Capture the cell that displays the provided text and extract its (x, y) central coordinate. 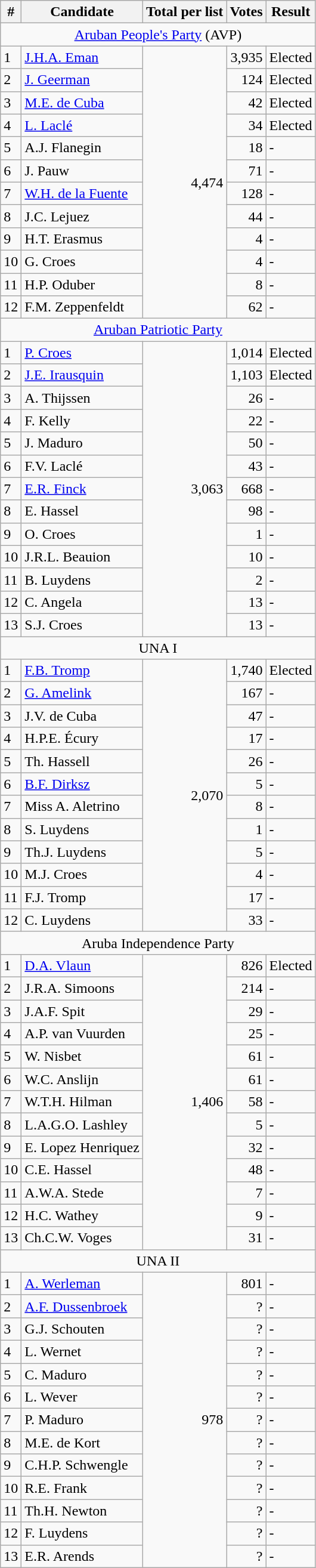
124 (246, 80)
22 (246, 421)
A.P. van Vuurden (82, 1034)
47 (246, 716)
33 (246, 920)
Aruban People's Party (AVP) (158, 35)
W.T.H. Hilman (82, 1102)
1,740 (246, 671)
J. Pauw (82, 171)
J. Geerman (82, 80)
L. Laclé (82, 125)
B.F. Dirksz (82, 784)
25 (246, 1034)
F. Kelly (82, 421)
1,406 (184, 1101)
H.T. Erasmus (82, 239)
B. Luydens (82, 579)
# (11, 12)
P. Croes (82, 353)
Votes (246, 12)
W.H. de la Fuente (82, 193)
1,103 (246, 375)
A.J. Flanegin (82, 148)
Miss A. Aletrino (82, 807)
J.H.A. Eman (82, 57)
W. Nisbet (82, 1057)
42 (246, 103)
M.E. de Cuba (82, 103)
71 (246, 171)
Aruban Patriotic Party (158, 330)
S. Luydens (82, 829)
J.R.L. Beauion (82, 557)
826 (246, 965)
29 (246, 1011)
2,070 (184, 796)
48 (246, 1170)
98 (246, 511)
J.A.F. Spit (82, 1011)
C.E. Hassel (82, 1170)
A. Werleman (82, 1283)
A.W.A. Stede (82, 1193)
62 (246, 307)
Aruba Independence Party (158, 943)
M.E. de Kort (82, 1443)
58 (246, 1102)
43 (246, 466)
G.J. Schouten (82, 1329)
32 (246, 1147)
O. Croes (82, 534)
S.J. Croes (82, 625)
E.R. Finck (82, 489)
D.A. Vlaun (82, 965)
50 (246, 443)
Th.J. Luydens (82, 852)
P. Maduro (82, 1420)
G. Amelink (82, 693)
34 (246, 125)
J.V. de Cuba (82, 716)
C. Luydens (82, 920)
C. Angela (82, 602)
Th. Hassell (82, 761)
668 (246, 489)
167 (246, 693)
C.H.P. Schwengle (82, 1465)
R.E. Frank (82, 1488)
J. Maduro (82, 443)
978 (184, 1420)
E. Hassel (82, 511)
214 (246, 988)
Th.H. Newton (82, 1511)
J.C. Lejuez (82, 216)
J.R.A. Simoons (82, 988)
Candidate (82, 12)
E. Lopez Henriquez (82, 1147)
128 (246, 193)
F.M. Zeppenfeldt (82, 307)
H.C. Wathey (82, 1215)
L.A.G.O. Lashley (82, 1125)
W.C. Anslijn (82, 1079)
1,014 (246, 353)
801 (246, 1283)
A. Thijssen (82, 398)
3,063 (184, 489)
F.J. Tromp (82, 897)
G. Croes (82, 261)
Total per list (184, 12)
M.J. Croes (82, 875)
F.V. Laclé (82, 466)
J.E. Irausquin (82, 375)
18 (246, 148)
UNA II (158, 1261)
Ch.C.W. Voges (82, 1238)
4,474 (184, 183)
L. Wernet (82, 1351)
E.R. Arends (82, 1556)
A.F. Dussenbroek (82, 1306)
L. Wever (82, 1397)
H.P. Oduber (82, 285)
31 (246, 1238)
3,935 (246, 57)
C. Maduro (82, 1374)
UNA I (158, 647)
F. Luydens (82, 1533)
F.B. Tromp (82, 671)
Result (291, 12)
H.P.E. Écury (82, 739)
44 (246, 216)
